Identify which cell holds the provided text, then report its [x, y] central coordinate. 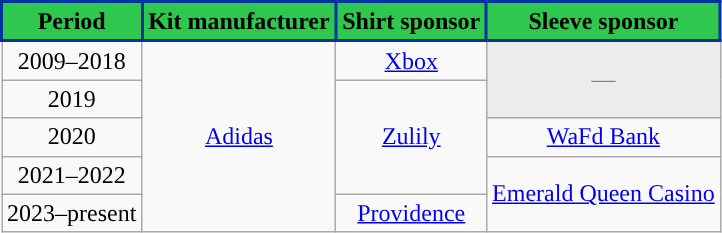
Emerald Queen Casino [604, 194]
2023–present [72, 213]
WaFd Bank [604, 137]
2021–2022 [72, 175]
2019 [72, 99]
2009–2018 [72, 60]
— [604, 80]
Xbox [412, 60]
Sleeve sponsor [604, 22]
Providence [412, 213]
Period [72, 22]
2020 [72, 137]
Adidas [239, 136]
Shirt sponsor [412, 22]
Zulily [412, 137]
Kit manufacturer [239, 22]
